Scan for the cell matching the given text and deliver its [x, y] coordinate at center. 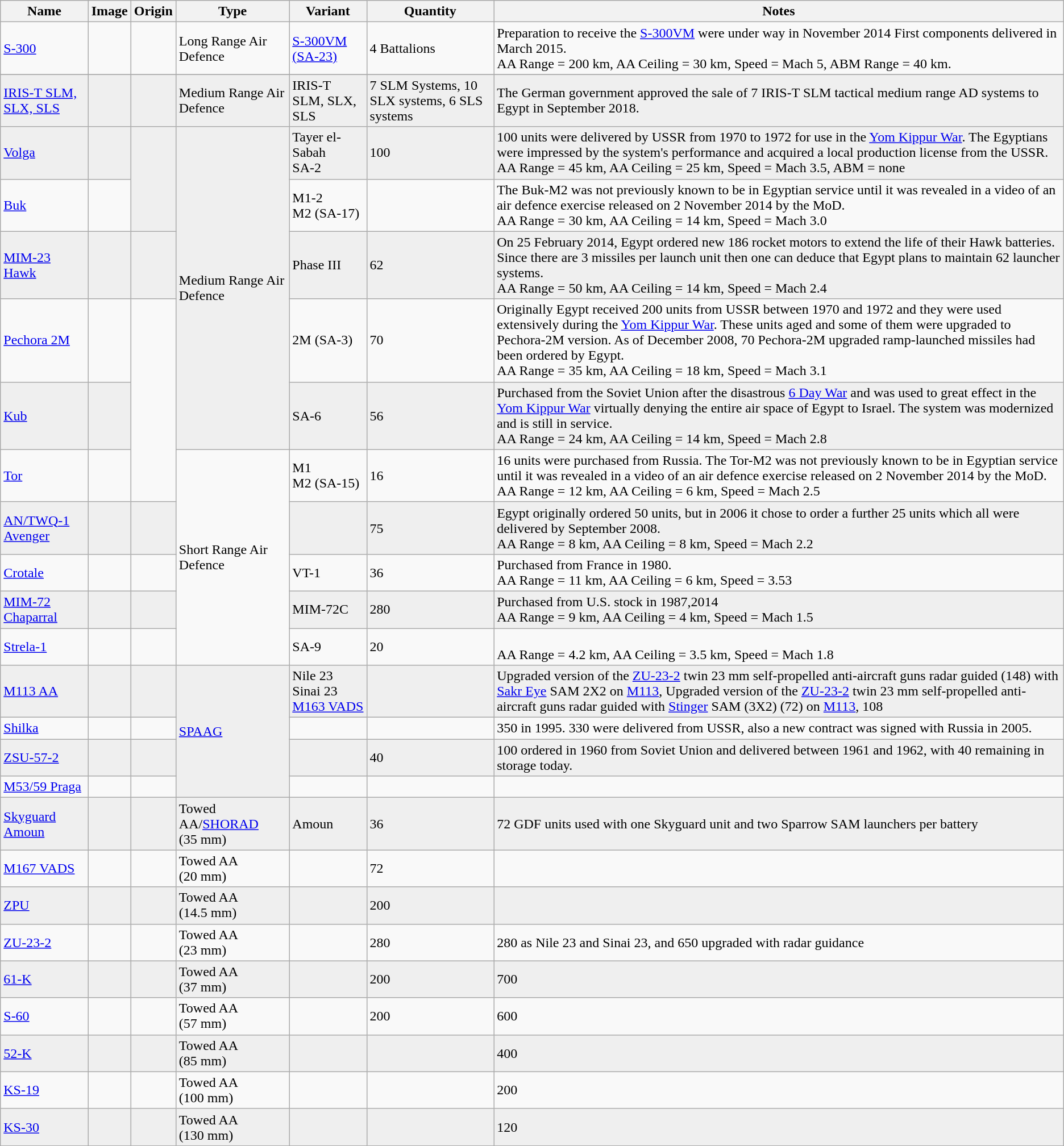
100 ordered in 1960 from Soviet Union and delivered between 1961 and 1962, with 40 remaining in storage today. [779, 758]
70 [430, 340]
Image [109, 11]
120 [779, 1127]
4 Battalions [430, 48]
Notes [779, 11]
S-300VM (SA-23) [328, 48]
ZSU-57-2 [44, 758]
600 [779, 1016]
100 [430, 153]
MIM-23 Hawk [44, 265]
Name [44, 11]
MIM-72 Chaparral [44, 609]
Purchased from U.S. stock in 1987,2014AA Range = 9 km, AA Ceiling = 4 km, Speed = Mach 1.5 [779, 609]
Volga [44, 153]
72 [430, 868]
Variant [328, 11]
Skyguard Amoun [44, 824]
AA Range = 4.2 km, AA Ceiling = 3.5 km, Speed = Mach 1.8 [779, 647]
Towed AA (37 mm) [232, 980]
Pechora 2M [44, 340]
S-60 [44, 1016]
Towed AA (57 mm) [232, 1016]
Towed AA (20 mm) [232, 868]
KS-30 [44, 1127]
400 [779, 1053]
75 [430, 528]
61-K [44, 980]
72 GDF units used with one Skyguard unit and two Sparrow SAM launchers per battery [779, 824]
SA-6 [328, 416]
Type [232, 11]
40 [430, 758]
ZPU [44, 906]
56 [430, 416]
Towed AA (85 mm) [232, 1053]
MIM-72C [328, 609]
52-K [44, 1053]
Towed AA/SHORAD (35 mm) [232, 824]
SA-9 [328, 647]
Quantity [430, 11]
Long Range Air Defence [232, 48]
Purchased from France in 1980.AA Range = 11 km, AA Ceiling = 6 km, Speed = 3.53 [779, 573]
2M (SA-3) [328, 340]
62 [430, 265]
AN/TWQ-1 Avenger [44, 528]
Nile 23Sinai 23M163 VADS [328, 691]
7 SLM Systems, 10 SLX systems, 6 SLS systems [430, 101]
SPAAG [232, 732]
Origin [153, 11]
M1-2M2 (SA-17) [328, 205]
S-300 [44, 48]
The German government approved the sale of 7 IRIS-T SLM tactical medium range AD systems to Egypt in September 2018. [779, 101]
16 [430, 476]
Crotale [44, 573]
Short Range Air Defence [232, 557]
M113 AA [44, 691]
M1M2 (SA-15) [328, 476]
280 as Nile 23 and Sinai 23, and 650 upgraded with radar guidance [779, 942]
Amoun [328, 824]
Phase III [328, 265]
Towed AA (23 mm) [232, 942]
Towed AA (130 mm) [232, 1127]
Buk [44, 205]
20 [430, 647]
M53/59 Praga [44, 787]
Tayer el-SabahSA-2 [328, 153]
M167 VADS [44, 868]
ZU-23-2 [44, 942]
350 in 1995. 330 were delivered from USSR, also a new contract was signed with Russia in 2005. [779, 728]
Tor [44, 476]
Towed AA (14.5 mm) [232, 906]
KS-19 [44, 1090]
700 [779, 980]
Towed AA (100 mm) [232, 1090]
VT-1 [328, 573]
Shilka [44, 728]
Strela-1 [44, 647]
Kub [44, 416]
